For the text-containing cell, return its midpoint in (x, y) coordinate format. 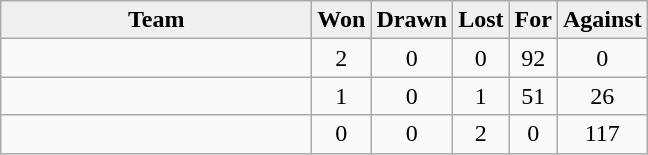
92 (533, 58)
Against (602, 20)
Team (156, 20)
Lost (481, 20)
117 (602, 134)
51 (533, 96)
Won (342, 20)
26 (602, 96)
Drawn (412, 20)
For (533, 20)
